Return the (x, y) coordinate for the center point of the cell that contains the specified text.  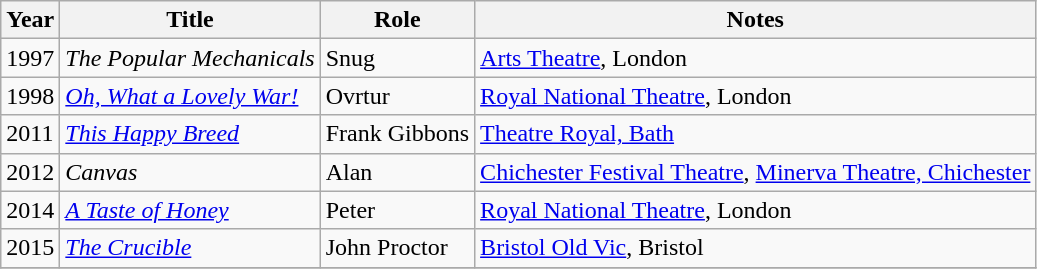
Arts Theatre, London (756, 58)
Year (30, 20)
2012 (30, 172)
This Happy Breed (190, 134)
A Taste of Honey (190, 210)
Title (190, 20)
Ovrtur (397, 96)
Oh, What a Lovely War! (190, 96)
Peter (397, 210)
1997 (30, 58)
2015 (30, 248)
1998 (30, 96)
2014 (30, 210)
Notes (756, 20)
Frank Gibbons (397, 134)
Alan (397, 172)
Chichester Festival Theatre, Minerva Theatre, Chichester (756, 172)
Role (397, 20)
Theatre Royal, Bath (756, 134)
The Popular Mechanicals (190, 58)
Bristol Old Vic, Bristol (756, 248)
Canvas (190, 172)
Snug (397, 58)
The Crucible (190, 248)
John Proctor (397, 248)
2011 (30, 134)
